Scan for the cell matching the given text and deliver its (X, Y) coordinate at center. 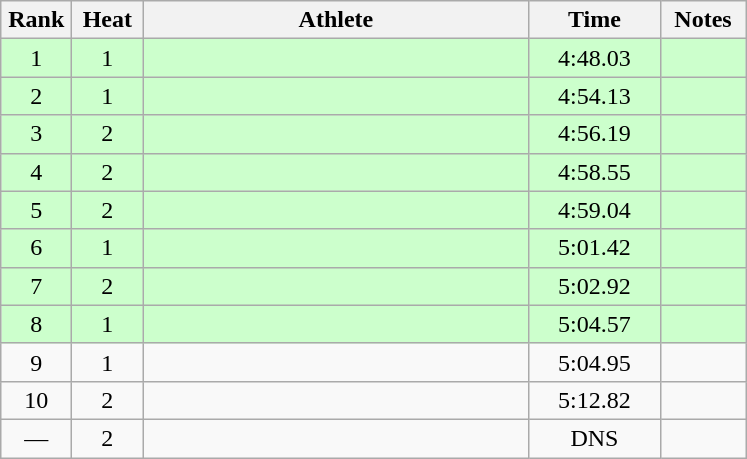
4:54.13 (594, 96)
5:02.92 (594, 286)
4:56.19 (594, 134)
Notes (703, 20)
Time (594, 20)
Athlete (336, 20)
5:12.82 (594, 400)
Rank (36, 20)
4:48.03 (594, 58)
DNS (594, 438)
4 (36, 172)
5 (36, 210)
Heat (108, 20)
9 (36, 362)
5:04.95 (594, 362)
6 (36, 248)
4:58.55 (594, 172)
10 (36, 400)
— (36, 438)
5:01.42 (594, 248)
4:59.04 (594, 210)
8 (36, 324)
5:04.57 (594, 324)
3 (36, 134)
7 (36, 286)
